Detect which cell encompasses the target text, then output its [x, y] center coordinate. 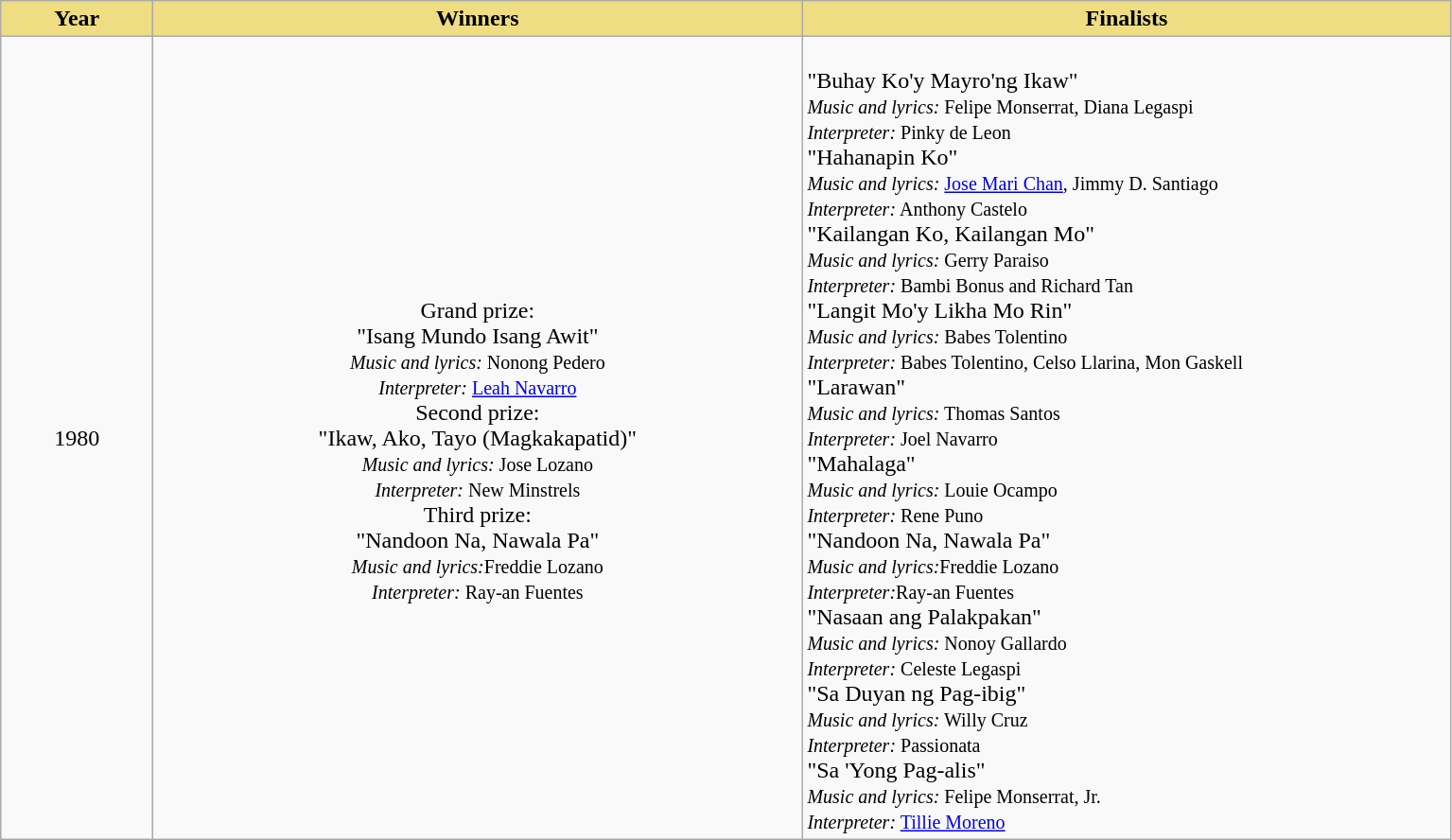
Year [78, 19]
Finalists [1127, 19]
Winners [478, 19]
1980 [78, 438]
